Return (X, Y) of the center of cell containing provided text 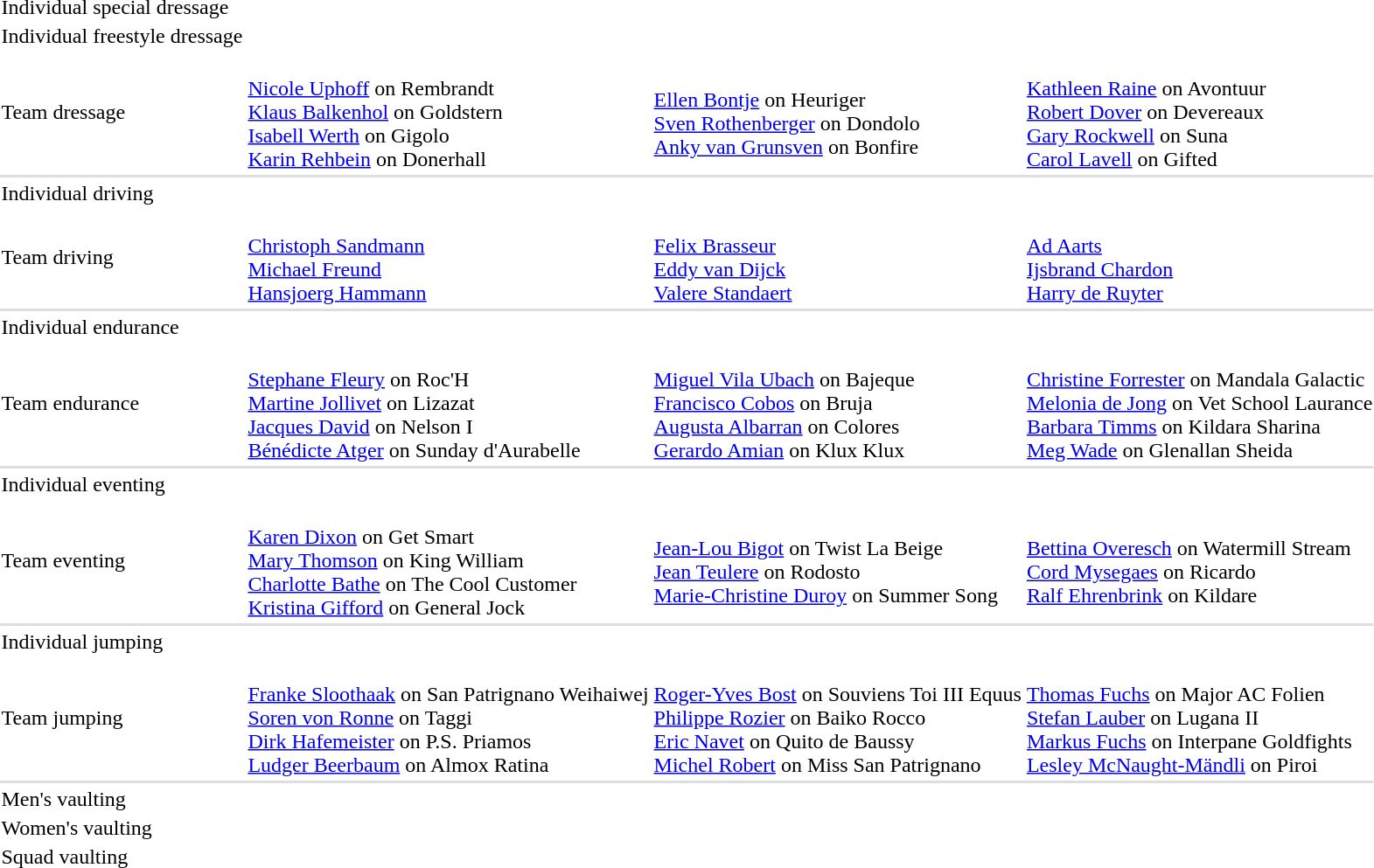
Karen Dixon on Get SmartMary Thomson on King WilliamCharlotte Bathe on The Cool CustomerKristina Gifford on General Jock (448, 560)
Ellen Bontje on HeurigerSven Rothenberger on DondoloAnky van Grunsven on Bonfire (838, 112)
Jean-Lou Bigot on Twist La BeigeJean Teulere on RodostoMarie-Christine Duroy on Summer Song (838, 560)
Roger-Yves Bost on Souviens Toi III EquusPhilippe Rozier on Baiko RoccoEric Navet on Quito de BaussyMichel Robert on Miss San Patrignano (838, 718)
Felix BrasseurEddy van DijckValere Standaert (838, 257)
Individual driving (122, 193)
Individual endurance (122, 327)
Team jumping (122, 718)
Kathleen Raine on AvontuurRobert Dover on DevereauxGary Rockwell on SunaCarol Lavell on Gifted (1199, 112)
Stephane Fleury on Roc'HMartine Jollivet on LizazatJacques David on Nelson IBénédicte Atger on Sunday d'Aurabelle (448, 403)
Team eventing (122, 560)
Team driving (122, 257)
Bettina Overesch on Watermill StreamCord Mysegaes on RicardoRalf Ehrenbrink on Kildare (1199, 560)
Women's vaulting (122, 828)
Nicole Uphoff on RembrandtKlaus Balkenhol on GoldsternIsabell Werth on GigoloKarin Rehbein on Donerhall (448, 112)
Christine Forrester on Mandala GalacticMelonia de Jong on Vet School LauranceBarbara Timms on Kildara SharinaMeg Wade on Glenallan Sheida (1199, 403)
Individual freestyle dressage (122, 36)
Ad AartsIjsbrand ChardonHarry de Ruyter (1199, 257)
Franke Sloothaak on San Patrignano WeihaiwejSoren von Ronne on TaggiDirk Hafemeister on P.S. PriamosLudger Beerbaum on Almox Ratina (448, 718)
Thomas Fuchs on Major AC FolienStefan Lauber on Lugana IIMarkus Fuchs on Interpane GoldfightsLesley McNaught-Mändli on Piroi (1199, 718)
Team endurance (122, 403)
Individual eventing (122, 484)
Christoph SandmannMichael FreundHansjoerg Hammann (448, 257)
Team dressage (122, 112)
Men's vaulting (122, 799)
Individual jumping (122, 642)
Miguel Vila Ubach on BajequeFrancisco Cobos on BrujaAugusta Albarran on ColoresGerardo Amian on Klux Klux (838, 403)
